Capture the cell that displays the provided text and extract its [x, y] central coordinate. 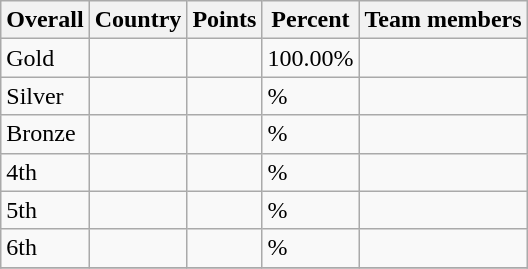
Country [138, 20]
Team members [443, 20]
100.00% [310, 58]
5th [45, 210]
6th [45, 248]
Gold [45, 58]
4th [45, 172]
Overall [45, 20]
Percent [310, 20]
Silver [45, 96]
Bronze [45, 134]
Points [224, 20]
